Pinpoint the cell where the given text exists, returning its [X, Y] midpoint coordinate. 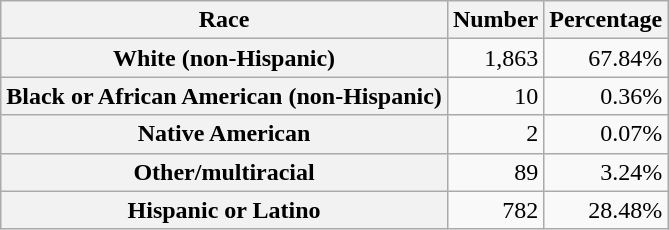
1,863 [495, 58]
28.48% [606, 210]
2 [495, 134]
Number [495, 20]
Other/multiracial [224, 172]
Native American [224, 134]
Black or African American (non-Hispanic) [224, 96]
67.84% [606, 58]
10 [495, 96]
White (non-Hispanic) [224, 58]
782 [495, 210]
3.24% [606, 172]
Percentage [606, 20]
Hispanic or Latino [224, 210]
89 [495, 172]
Race [224, 20]
0.07% [606, 134]
0.36% [606, 96]
